For the text-containing cell, return its midpoint in [x, y] coordinate format. 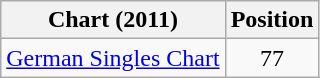
Chart (2011) [113, 20]
77 [272, 58]
German Singles Chart [113, 58]
Position [272, 20]
